Capture the cell that displays the provided text and extract its (X, Y) central coordinate. 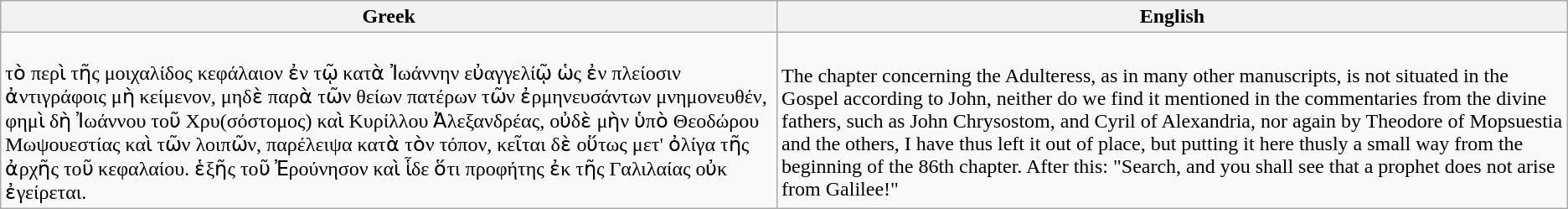
Greek (389, 17)
English (1173, 17)
